Capture the cell that displays the provided text and extract its (x, y) central coordinate. 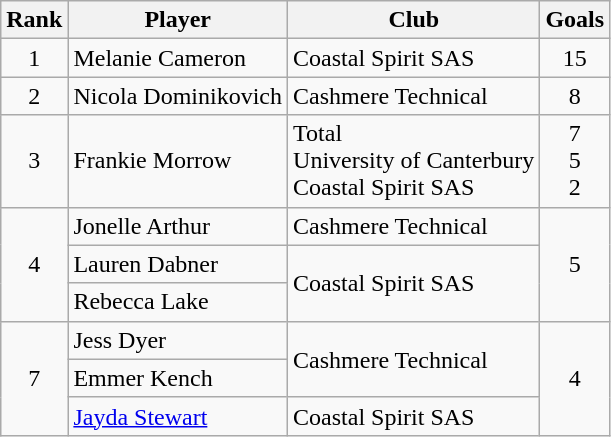
Goals (575, 20)
1 (34, 58)
5 (575, 264)
Club (414, 20)
Player (178, 20)
15 (575, 58)
TotalUniversity of CanterburyCoastal Spirit SAS (414, 161)
8 (575, 96)
Frankie Morrow (178, 161)
Melanie Cameron (178, 58)
7 (34, 378)
Jonelle Arthur (178, 226)
3 (34, 161)
Nicola Dominikovich (178, 96)
752 (575, 161)
Rank (34, 20)
Jayda Stewart (178, 416)
Jess Dyer (178, 340)
Lauren Dabner (178, 264)
2 (34, 96)
Emmer Kench (178, 378)
Rebecca Lake (178, 302)
